Identify which cell holds the provided text, then report its [X, Y] central coordinate. 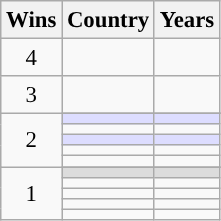
4 [32, 58]
3 [32, 95]
Wins [32, 20]
1 [32, 194]
2 [32, 140]
Years [186, 20]
Country [108, 20]
